From the cell containing the given text, extract its center point as (X, Y) coordinate. 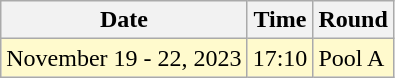
Pool A (353, 58)
17:10 (280, 58)
Date (124, 20)
Time (280, 20)
Round (353, 20)
November 19 - 22, 2023 (124, 58)
